Scan for the cell matching the given text and deliver its [x, y] coordinate at center. 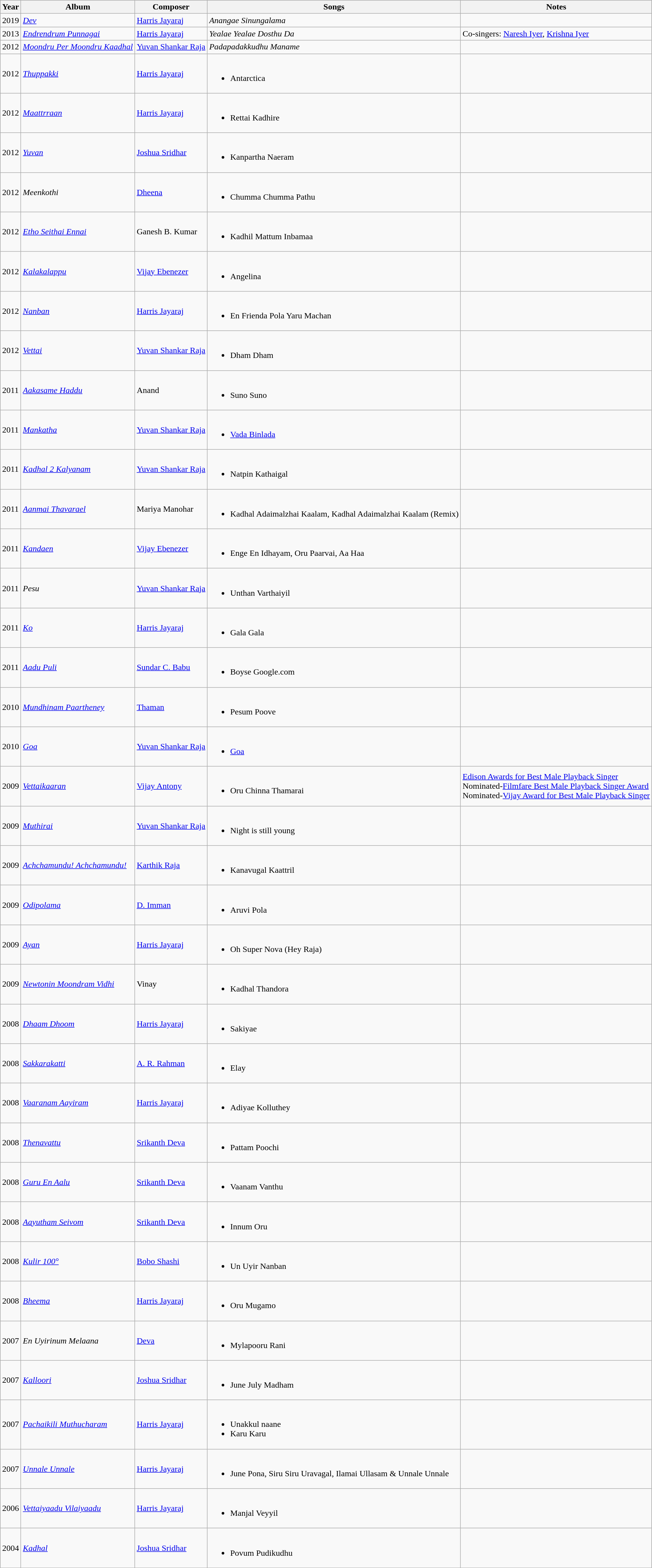
Edison Awards for Best Male Playback SingerNominated-Filmfare Best Male Playback Singer AwardNominated-Vijay Award for Best Male Playback Singer [556, 786]
Pesum Poove [334, 707]
Kandaen [78, 548]
En Frienda Pola Yaru Machan [334, 311]
Yuvan [78, 153]
Manjal Veyyil [334, 1508]
Oh Super Nova (Hey Raja) [334, 944]
Moondru Per Moondru Kaadhal [78, 47]
Kadhal Adaimalzhai Kaalam, Kadhal Adaimalzhai Kaalam (Remix) [334, 509]
Dev [78, 20]
Nanban [78, 311]
Mundhinam Paartheney [78, 707]
Pesu [78, 588]
Vada Binlada [334, 430]
June July Madham [334, 1380]
Composer [171, 7]
Vettaikaaran [78, 786]
Innum Oru [334, 1222]
Rettai Kadhire [334, 113]
Vijay Antony [171, 786]
En Uyirinum Melaana [78, 1341]
Elay [334, 1063]
Unakkul naaneKaru Karu [334, 1424]
Pachaikili Muthucharam [78, 1424]
Kadhal 2 Kalyanam [78, 469]
Aadu Puli [78, 668]
2004 [11, 1548]
D. Imman [171, 905]
Aruvi Pola [334, 905]
Mylapooru Rani [334, 1341]
Boyse Google.com [334, 668]
Yealae Yealae Dosthu Da [334, 34]
Newtonin Moondram Vidhi [78, 984]
Album [78, 7]
Maattrraan [78, 113]
Odipolama [78, 905]
Year [11, 7]
Sundar C. Babu [171, 668]
Unnale Unnale [78, 1469]
Thaman [171, 707]
Suno Suno [334, 390]
2019 [11, 20]
Unthan Varthaiyil [334, 588]
Vaaranam Aayiram [78, 1103]
Chumma Chumma Pathu [334, 192]
Anangae Sinungalama [334, 20]
Enge En Idhayam, Oru Paarvai, Aa Haa [334, 548]
Aayutham Seivom [78, 1222]
Sakkarakatti [78, 1063]
Deva [171, 1341]
Dham Dham [334, 350]
Kanpartha Naeram [334, 153]
Etho Seithai Ennai [78, 232]
Bheema [78, 1301]
Vettai [78, 350]
Ganesh B. Kumar [171, 232]
Songs [334, 7]
Vinay [171, 984]
Dhaam Dhoom [78, 1023]
Dheena [171, 192]
Endrendrum Punnagai [78, 34]
Achchamundu! Achchamundu! [78, 865]
Karthik Raja [171, 865]
Antarctica [334, 74]
June Pona, Siru Siru Uravagal, Ilamai Ullasam & Unnale Unnale [334, 1469]
A. R. Rahman [171, 1063]
Muthirai [78, 826]
2013 [11, 34]
Anand [171, 390]
Night is still young [334, 826]
Oru Chinna Thamarai [334, 786]
Padapadakkudhu Maname [334, 47]
Pattam Poochi [334, 1142]
Sakiyae [334, 1023]
Guru En Aalu [78, 1182]
Thuppakki [78, 74]
Kulir 100° [78, 1262]
Gala Gala [334, 628]
Mariya Manohar [171, 509]
Notes [556, 7]
Povum Pudikudhu [334, 1548]
Kalakalappu [78, 271]
Mankatha [78, 430]
Kanavugal Kaattril [334, 865]
Kadhil Mattum Inbamaa [334, 232]
Meenkothi [78, 192]
Thenavattu [78, 1142]
Ko [78, 628]
Aakasame Haddu [78, 390]
Bobo Shashi [171, 1262]
Aanmai Thavarael [78, 509]
Adiyae Kolluthey [334, 1103]
Angelina [334, 271]
Oru Mugamo [334, 1301]
Kadhal [78, 1548]
Co-singers: Naresh Iyer, Krishna Iyer [556, 34]
Kadhal Thandora [334, 984]
Natpin Kathaigal [334, 469]
Vaanam Vanthu [334, 1182]
Un Uyir Nanban [334, 1262]
Ayan [78, 944]
Vettaiyaadu Vilaiyaadu [78, 1508]
Kalloori [78, 1380]
2006 [11, 1508]
